Identify which cell holds the provided text, then report its [X, Y] central coordinate. 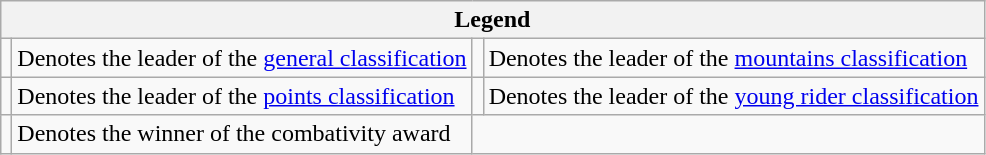
Denotes the winner of the combativity award [242, 134]
Denotes the leader of the young rider classification [734, 96]
Denotes the leader of the general classification [242, 58]
Denotes the leader of the mountains classification [734, 58]
Denotes the leader of the points classification [242, 96]
Legend [492, 20]
